Provide the (x, y) coordinate of the cell's center where the given text is located.  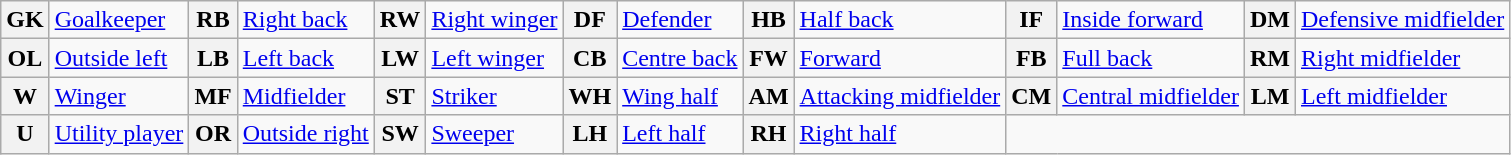
Striker (494, 96)
Wing half (680, 96)
Midfielder (306, 96)
Right winger (494, 20)
Right half (900, 134)
CM (1032, 96)
LW (400, 58)
Goalkeeper (119, 20)
Sweeper (494, 134)
U (25, 134)
WH (590, 96)
Utility player (119, 134)
Central midfielder (1151, 96)
Half back (900, 20)
RM (1270, 58)
Inside forward (1151, 20)
MF (213, 96)
LB (213, 58)
Left midfielder (1402, 96)
IF (1032, 20)
Outside left (119, 58)
OL (25, 58)
OR (213, 134)
SW (400, 134)
LH (590, 134)
Right back (306, 20)
Defender (680, 20)
AM (768, 96)
FW (768, 58)
Centre back (680, 58)
HB (768, 20)
RW (400, 20)
Left half (680, 134)
RB (213, 20)
Right midfielder (1402, 58)
LM (1270, 96)
GK (25, 20)
CB (590, 58)
Full back (1151, 58)
Winger (119, 96)
W (25, 96)
DM (1270, 20)
Left winger (494, 58)
Left back (306, 58)
RH (768, 134)
FB (1032, 58)
Attacking midfielder (900, 96)
Defensive midfielder (1402, 20)
ST (400, 96)
DF (590, 20)
Forward (900, 58)
Outside right (306, 134)
